For the text-containing cell, return its midpoint in [x, y] coordinate format. 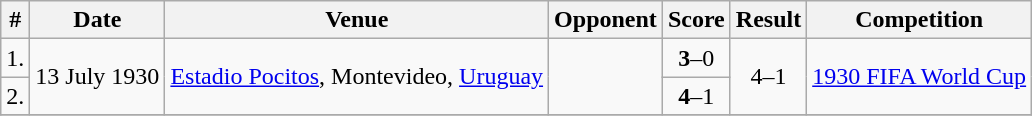
Venue [357, 20]
13 July 1930 [98, 77]
Opponent [606, 20]
Date [98, 20]
# [16, 20]
Result [768, 20]
Score [696, 20]
1. [16, 58]
Estadio Pocitos, Montevideo, Uruguay [357, 77]
3–0 [696, 58]
2. [16, 96]
1930 FIFA World Cup [920, 77]
Competition [920, 20]
